Output the [x, y] coordinate of the center of the cell containing the given text.  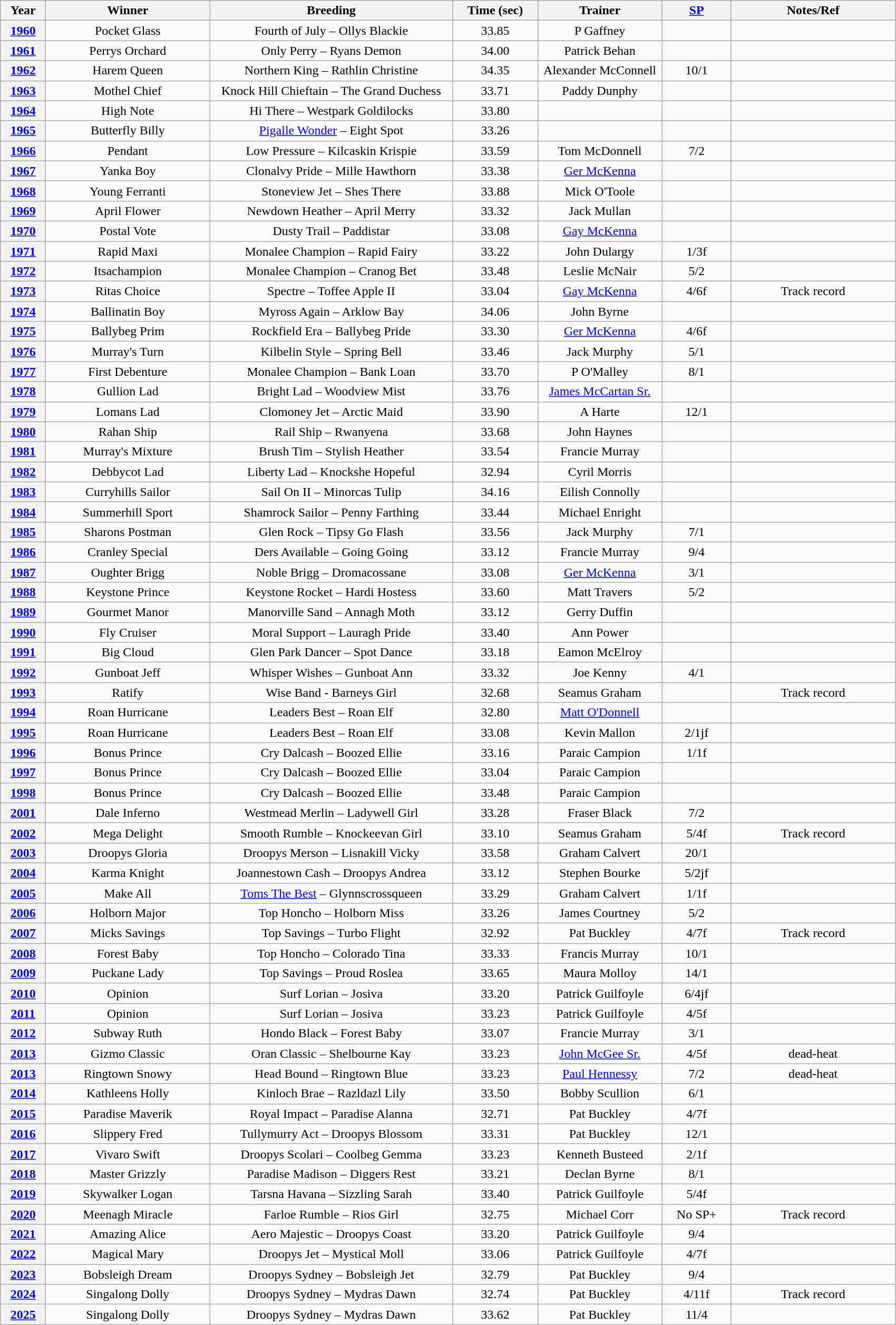
33.80 [495, 111]
Ringtown Snowy [128, 1074]
Gullion Lad [128, 392]
33.90 [495, 412]
John Haynes [600, 432]
Tullymurry Act – Droopys Blossom [331, 1134]
1977 [23, 372]
Puckane Lady [128, 973]
Hondo Black – Forest Baby [331, 1034]
Ballybeg Prim [128, 332]
Gunboat Jeff [128, 673]
2018 [23, 1174]
2024 [23, 1294]
32.68 [495, 693]
Bobsleigh Dream [128, 1274]
1993 [23, 693]
2014 [23, 1094]
Patrick Behan [600, 51]
Monalee Champion – Rapid Fairy [331, 251]
Glen Rock – Tipsy Go Flash [331, 532]
1986 [23, 552]
1995 [23, 733]
33.54 [495, 452]
6/4jf [697, 993]
Gizmo Classic [128, 1054]
33.50 [495, 1094]
Noble Brigg – Dromacossane [331, 572]
Fraser Black [600, 813]
2/1jf [697, 733]
Lomans Lad [128, 412]
34.00 [495, 51]
Paradise Madison – Diggers Rest [331, 1174]
Low Pressure – Kilcaskin Krispie [331, 151]
2019 [23, 1194]
5/2jf [697, 873]
2017 [23, 1154]
33.76 [495, 392]
33.58 [495, 853]
2021 [23, 1234]
33.33 [495, 953]
33.59 [495, 151]
2008 [23, 953]
Top Savings – Turbo Flight [331, 933]
33.56 [495, 532]
32.79 [495, 1274]
Top Savings – Proud Roslea [331, 973]
Pigalle Wonder – Eight Spot [331, 131]
Jack Mullan [600, 211]
Debbycot Lad [128, 472]
Michael Corr [600, 1214]
Droopys Merson – Lisnakill Vicky [331, 853]
Shamrock Sailor – Penny Farthing [331, 512]
Pocket Glass [128, 31]
Leslie McNair [600, 271]
33.68 [495, 432]
Dusty Trail – Paddistar [331, 231]
Cranley Special [128, 552]
Karma Knight [128, 873]
Fourth of July – Ollys Blackie [331, 31]
Sail On II – Minorcas Tulip [331, 492]
34.35 [495, 71]
Notes/Ref [813, 11]
Westmead Merlin – Ladywell Girl [331, 813]
1975 [23, 332]
1974 [23, 311]
Big Cloud [128, 652]
2023 [23, 1274]
Matt O'Donnell [600, 713]
Monalee Champion – Cranog Bet [331, 271]
Moral Support – Lauragh Pride [331, 632]
32.71 [495, 1114]
1987 [23, 572]
33.29 [495, 893]
Paradise Maverik [128, 1114]
2001 [23, 813]
33.85 [495, 31]
1970 [23, 231]
Cyril Morris [600, 472]
Stoneview Jet – Shes There [331, 191]
1973 [23, 291]
1/3f [697, 251]
Postal Vote [128, 231]
Year [23, 11]
Kenneth Busteed [600, 1154]
Joe Kenny [600, 673]
33.62 [495, 1314]
Magical Mary [128, 1254]
33.22 [495, 251]
1980 [23, 432]
Kevin Mallon [600, 733]
Meenagh Miracle [128, 1214]
Keystone Rocket – Hardi Hostess [331, 592]
1963 [23, 91]
2011 [23, 1014]
33.60 [495, 592]
2009 [23, 973]
Mega Delight [128, 833]
Slippery Fred [128, 1134]
Whisper Wishes – Gunboat Ann [331, 673]
Trainer [600, 11]
Winner [128, 11]
33.38 [495, 171]
Oran Classic – Shelbourne Kay [331, 1054]
Matt Travers [600, 592]
20/1 [697, 853]
33.88 [495, 191]
Sharons Postman [128, 532]
Murray's Mixture [128, 452]
Bobby Scullion [600, 1094]
Alexander McConnell [600, 71]
First Debenture [128, 372]
4/11f [697, 1294]
1981 [23, 452]
Royal Impact – Paradise Alanna [331, 1114]
Top Honcho – Holborn Miss [331, 913]
Paul Hennessy [600, 1074]
James Courtney [600, 913]
1982 [23, 472]
Pendant [128, 151]
2006 [23, 913]
33.07 [495, 1034]
1965 [23, 131]
Newdown Heather – April Merry [331, 211]
Butterfly Billy [128, 131]
Smooth Rumble – Knockeevan Girl [331, 833]
Rapid Maxi [128, 251]
Mick O'Toole [600, 191]
Farloe Rumble – Rios Girl [331, 1214]
Droopys Sydney – Bobsleigh Jet [331, 1274]
John Dulargy [600, 251]
Rail Ship – Rwanyena [331, 432]
Bright Lad – Woodview Mist [331, 392]
11/4 [697, 1314]
Stephen Bourke [600, 873]
33.31 [495, 1134]
Fly Cruiser [128, 632]
1984 [23, 512]
Subway Ruth [128, 1034]
John Byrne [600, 311]
1971 [23, 251]
14/1 [697, 973]
April Flower [128, 211]
33.30 [495, 332]
Time (sec) [495, 11]
2025 [23, 1314]
1979 [23, 412]
2004 [23, 873]
33.10 [495, 833]
1983 [23, 492]
33.44 [495, 512]
32.74 [495, 1294]
1967 [23, 171]
Glen Park Dancer – Spot Dance [331, 652]
James McCartan Sr. [600, 392]
1997 [23, 773]
2010 [23, 993]
2007 [23, 933]
Ann Power [600, 632]
1988 [23, 592]
Brush Tim – Stylish Heather [331, 452]
1985 [23, 532]
33.70 [495, 372]
2015 [23, 1114]
2012 [23, 1034]
Wise Band - Barneys Girl [331, 693]
Dale Inferno [128, 813]
1998 [23, 793]
7/1 [697, 532]
1976 [23, 352]
Joannestown Cash – Droopys Andrea [331, 873]
2003 [23, 853]
1961 [23, 51]
6/1 [697, 1094]
34.06 [495, 311]
Monalee Champion – Bank Loan [331, 372]
Liberty Lad – Knockshe Hopeful [331, 472]
Kilbelin Style – Spring Bell [331, 352]
P Gaffney [600, 31]
Knock Hill Chieftain – The Grand Duchess [331, 91]
Only Perry – Ryans Demon [331, 51]
Droopys Gloria [128, 853]
32.94 [495, 472]
1994 [23, 713]
2022 [23, 1254]
Droopys Jet – Mystical Moll [331, 1254]
Ratify [128, 693]
Skywalker Logan [128, 1194]
Master Grizzly [128, 1174]
Tarsna Havana – Sizzling Sarah [331, 1194]
33.28 [495, 813]
John McGee Sr. [600, 1054]
32.92 [495, 933]
Kathleens Holly [128, 1094]
Vivaro Swift [128, 1154]
1990 [23, 632]
1964 [23, 111]
1989 [23, 612]
Keystone Prince [128, 592]
33.46 [495, 352]
1978 [23, 392]
SP [697, 11]
2/1f [697, 1154]
No SP+ [697, 1214]
34.16 [495, 492]
Tom McDonnell [600, 151]
Rockfield Era – Ballybeg Pride [331, 332]
Forest Baby [128, 953]
33.21 [495, 1174]
Ders Available – Going Going [331, 552]
Maura Molloy [600, 973]
Amazing Alice [128, 1234]
Summerhill Sport [128, 512]
Paddy Dunphy [600, 91]
Aero Majestic – Droopys Coast [331, 1234]
Eamon McElroy [600, 652]
Northern King – Rathlin Christine [331, 71]
33.16 [495, 753]
Rahan Ship [128, 432]
Perrys Orchard [128, 51]
1992 [23, 673]
1960 [23, 31]
Harem Queen [128, 71]
Curryhills Sailor [128, 492]
1968 [23, 191]
A Harte [600, 412]
1996 [23, 753]
Oughter Brigg [128, 572]
1966 [23, 151]
32.80 [495, 713]
Francis Murray [600, 953]
P O'Malley [600, 372]
Breeding [331, 11]
5/1 [697, 352]
Clomoney Jet – Arctic Maid [331, 412]
Mothel Chief [128, 91]
Declan Byrne [600, 1174]
Michael Enright [600, 512]
Holborn Major [128, 913]
Ritas Choice [128, 291]
Make All [128, 893]
Yanka Boy [128, 171]
32.75 [495, 1214]
1972 [23, 271]
1969 [23, 211]
2020 [23, 1214]
Toms The Best – Glynnscrossqueen [331, 893]
Myross Again – Arklow Bay [331, 311]
Eilish Connolly [600, 492]
33.18 [495, 652]
Kinloch Brae – Razldazl Lily [331, 1094]
33.65 [495, 973]
Ballinatin Boy [128, 311]
Clonalvy Pride – Mille Hawthorn [331, 171]
High Note [128, 111]
Itsachampion [128, 271]
1962 [23, 71]
Droopys Scolari – Coolbeg Gemma [331, 1154]
1991 [23, 652]
Spectre – Toffee Apple II [331, 291]
Gerry Duffin [600, 612]
Gourmet Manor [128, 612]
Micks Savings [128, 933]
2005 [23, 893]
2002 [23, 833]
Hi There – Westpark Goldilocks [331, 111]
4/1 [697, 673]
Murray's Turn [128, 352]
2016 [23, 1134]
Manorville Sand – Annagh Moth [331, 612]
33.06 [495, 1254]
Young Ferranti [128, 191]
Head Bound – Ringtown Blue [331, 1074]
Top Honcho – Colorado Tina [331, 953]
33.71 [495, 91]
